Output the [x, y] coordinate of the center of the cell containing the given text.  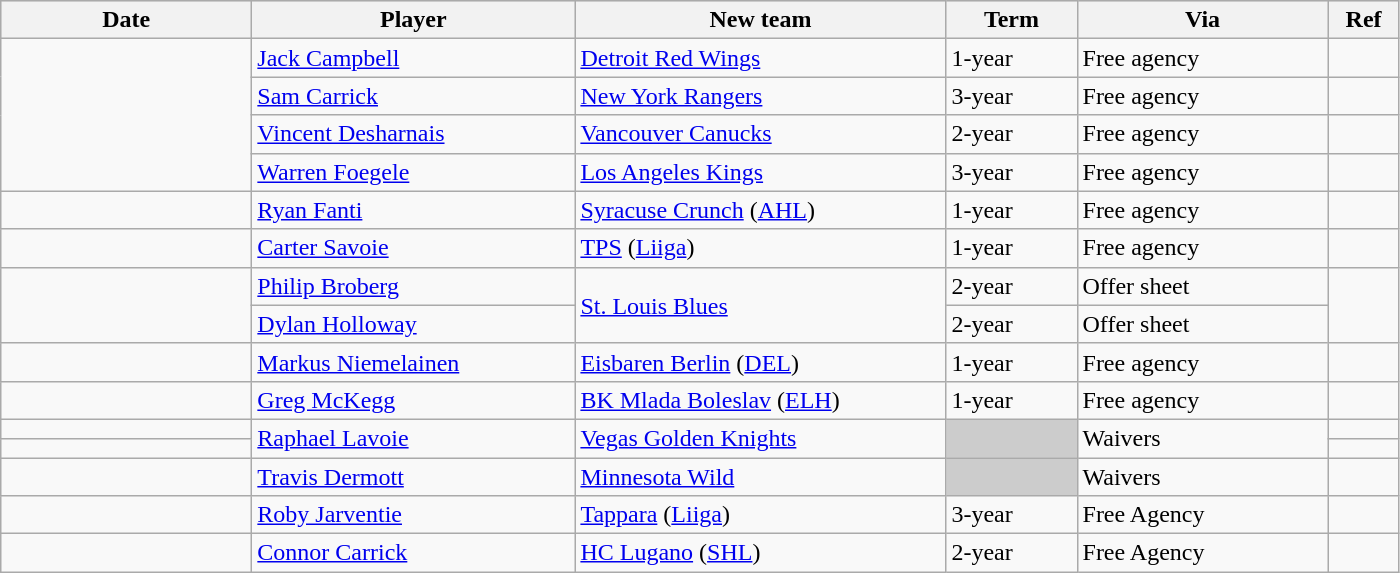
New team [760, 20]
Sam Carrick [414, 96]
Term [1012, 20]
BK Mlada Boleslav (ELH) [760, 400]
Ryan Fanti [414, 210]
Syracuse Crunch (AHL) [760, 210]
Ref [1364, 20]
Markus Niemelainen [414, 362]
Warren Foegele [414, 172]
Minnesota Wild [760, 477]
Date [126, 20]
New York Rangers [760, 96]
Player [414, 20]
Jack Campbell [414, 58]
Connor Carrick [414, 553]
Raphael Lavoie [414, 438]
Los Angeles Kings [760, 172]
St. Louis Blues [760, 305]
Vincent Desharnais [414, 134]
Travis Dermott [414, 477]
Roby Jarventie [414, 515]
Dylan Holloway [414, 324]
Vegas Golden Knights [760, 438]
Via [1202, 20]
Vancouver Canucks [760, 134]
Carter Savoie [414, 248]
Philip Broberg [414, 286]
HC Lugano (SHL) [760, 553]
TPS (Liiga) [760, 248]
Detroit Red Wings [760, 58]
Eisbaren Berlin (DEL) [760, 362]
Greg McKegg [414, 400]
Tappara (Liiga) [760, 515]
